For the text-containing cell, return its midpoint in (x, y) coordinate format. 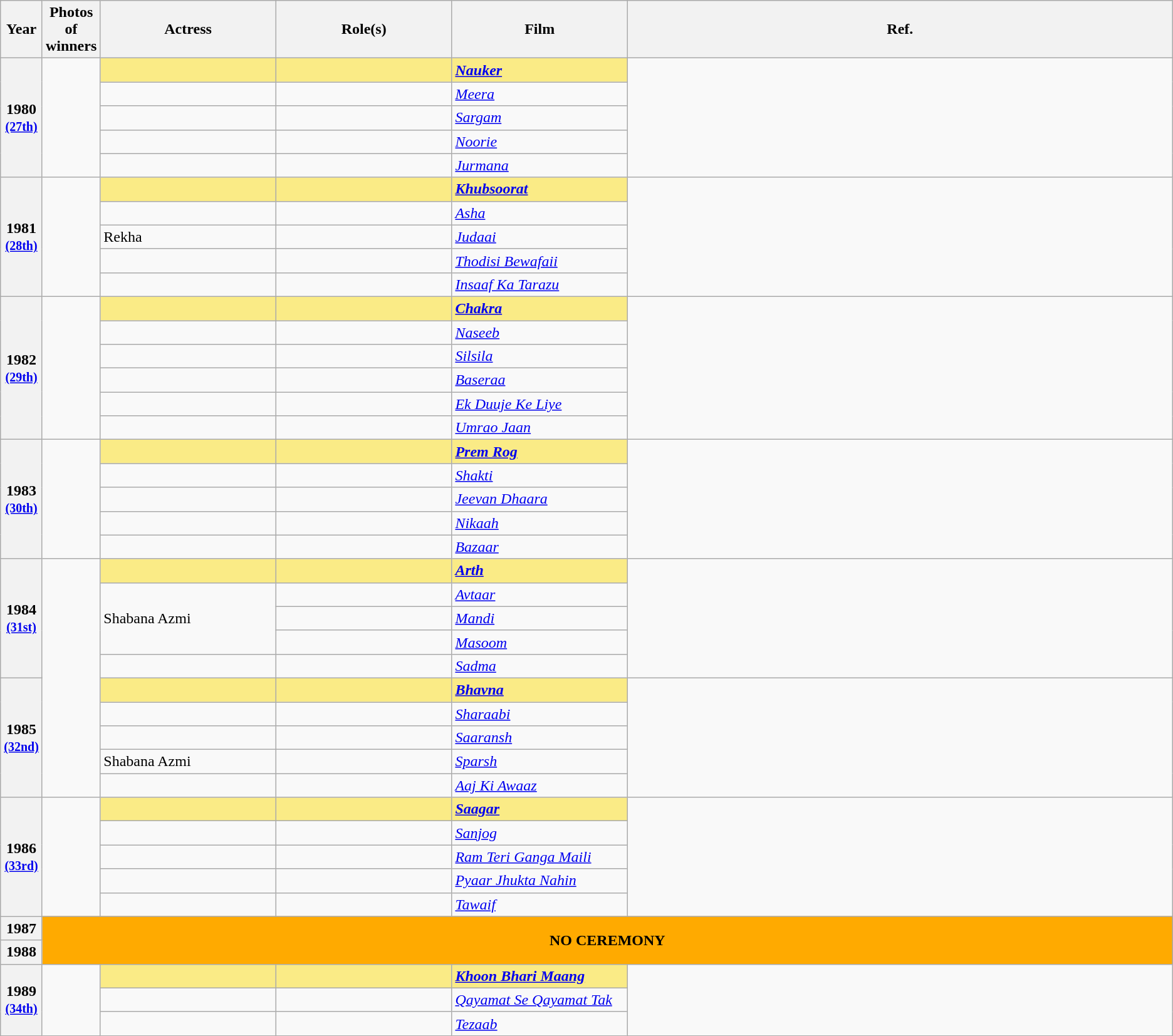
1985 (32nd) (21, 737)
Jeevan Dhaara (540, 499)
Judaai (540, 237)
Tawaif (540, 904)
Mandi (540, 618)
Aaj Ki Awaaz (540, 785)
Ref. (900, 29)
Naseeb (540, 333)
1989 (34th) (21, 1000)
Bazaar (540, 547)
1981 (28th) (21, 237)
Shakti (540, 475)
1984 (31st) (21, 618)
Sargam (540, 118)
Chakra (540, 308)
Asha (540, 213)
Ram Teri Ganga Maili (540, 857)
Jurmana (540, 165)
Masoom (540, 642)
NO CEREMONY (607, 940)
Photos of winners (71, 29)
Sharaabi (540, 713)
1980 (27th) (21, 118)
Tezaab (540, 1023)
Rekha (188, 237)
Insaaf Ka Tarazu (540, 284)
Sadma (540, 666)
Year (21, 29)
Sparsh (540, 762)
Khoon Bhari Maang (540, 976)
Sanjog (540, 833)
Pyaar Jhukta Nahin (540, 881)
Thodisi Bewafaii (540, 261)
Khubsoorat (540, 189)
Saaransh (540, 738)
Meera (540, 94)
Ek Duuje Ke Liye (540, 404)
Qayamat Se Qayamat Tak (540, 1000)
Role(s) (363, 29)
Arth (540, 571)
Bhavna (540, 690)
Actress (188, 29)
1982 (29th) (21, 368)
Prem Rog (540, 452)
Film (540, 29)
1983 (30th) (21, 499)
Nauker (540, 70)
Silsila (540, 356)
Nikaah (540, 523)
Baseraa (540, 380)
Avtaar (540, 594)
1987 (21, 928)
Umrao Jaan (540, 428)
Saagar (540, 809)
1986 (33rd) (21, 857)
1988 (21, 952)
Noorie (540, 142)
